Extract the (X, Y) coordinate from the center of the cell holding the provided text.  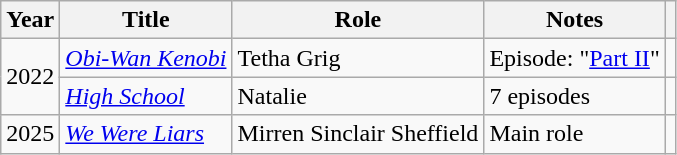
Natalie (358, 96)
Title (146, 20)
Main role (574, 134)
Mirren Sinclair Sheffield (358, 134)
Notes (574, 20)
Role (358, 20)
We Were Liars (146, 134)
2025 (30, 134)
Year (30, 20)
Obi-Wan Kenobi (146, 58)
2022 (30, 77)
7 episodes (574, 96)
Tetha Grig (358, 58)
Episode: "Part II" (574, 58)
High School (146, 96)
